Identify which cell holds the provided text, then report its [X, Y] central coordinate. 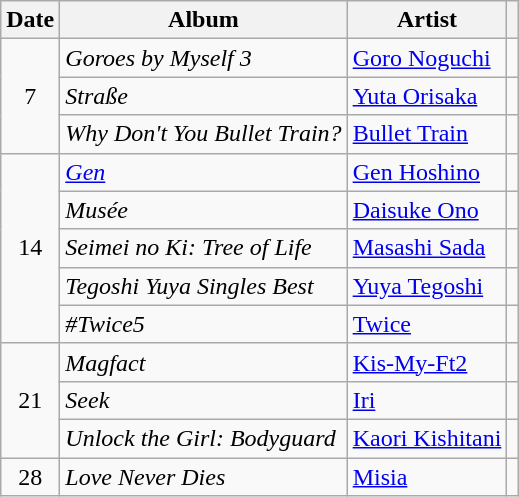
Misia [427, 477]
Magfact [204, 362]
Why Don't You Bullet Train? [204, 134]
#Twice5 [204, 324]
Seimei no Ki: Tree of Life [204, 248]
Gen Hoshino [427, 172]
Unlock the Girl: Bodyguard [204, 438]
Daisuke Ono [427, 210]
Musée [204, 210]
Kis-My-Ft2 [427, 362]
7 [30, 96]
Goroes by Myself 3 [204, 58]
Straße [204, 96]
Artist [427, 20]
Bullet Train [427, 134]
Seek [204, 400]
28 [30, 477]
14 [30, 248]
Masashi Sada [427, 248]
Love Never Dies [204, 477]
Kaori Kishitani [427, 438]
Gen [204, 172]
Tegoshi Yuya Singles Best [204, 286]
Album [204, 20]
Goro Noguchi [427, 58]
Twice [427, 324]
Date [30, 20]
Iri [427, 400]
Yuya Tegoshi [427, 286]
Yuta Orisaka [427, 96]
21 [30, 400]
